Capture the cell that displays the provided text and extract its (X, Y) central coordinate. 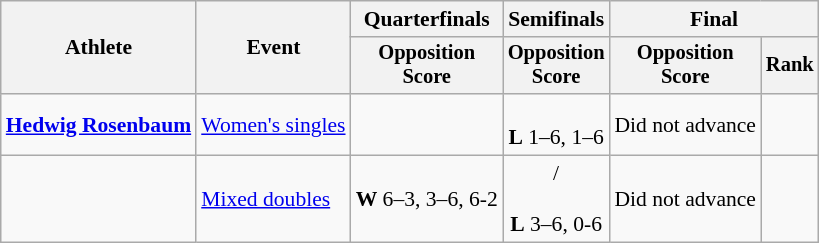
Women's singles (273, 124)
Event (273, 48)
W 6–3, 3–6, 6-2 (427, 200)
Athlete (98, 48)
Final (714, 19)
Rank (790, 66)
/ L 3–6, 0-6 (556, 200)
Hedwig Rosenbaum (98, 124)
L 1–6, 1–6 (556, 124)
Mixed doubles (273, 200)
Semifinals (556, 19)
Quarterfinals (427, 19)
